Scan for the cell matching the given text and deliver its (X, Y) coordinate at center. 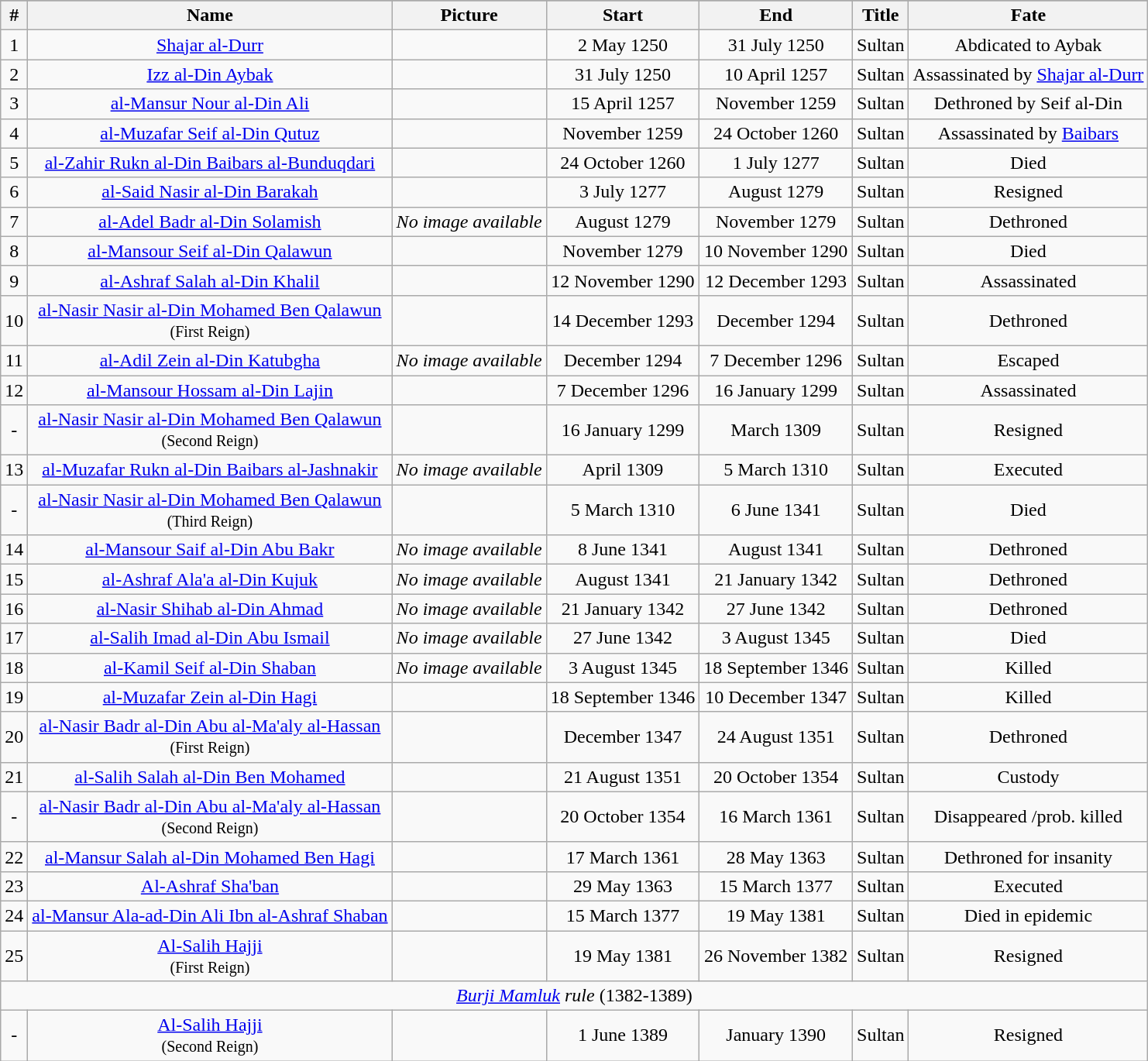
19 (14, 697)
al-Salih Imad al-Din Abu Ismail (210, 638)
Picture (469, 15)
Shajar al-Durr (210, 45)
15 April 1257 (623, 104)
Izz al-Din Aybak (210, 74)
al-Muzafar Seif al-Din Qutuz (210, 133)
4 (14, 133)
16 (14, 609)
al-Mansur Nour al-Din Ali (210, 104)
23 (14, 886)
Al-Salih Hajji(Second Reign) (210, 1036)
2 May 1250 (623, 45)
al-Nasir Nasir al-Din Mohamed Ben Qalawun(Second Reign) (210, 431)
16 March 1361 (776, 816)
22 (14, 857)
17 March 1361 (623, 857)
15 (14, 579)
29 May 1363 (623, 886)
10 (14, 321)
al-Adel Badr al-Din Solamish (210, 221)
1 (14, 45)
1 July 1277 (776, 163)
14 (14, 550)
Escaped (1029, 360)
17 (14, 638)
8 (14, 251)
Name (210, 15)
Al-Ashraf Sha'ban (210, 886)
5 (14, 163)
1 June 1389 (623, 1036)
12 December 1293 (776, 280)
al-Nasir Nasir al-Din Mohamed Ben Qalawun(Third Reign) (210, 510)
20 (14, 737)
10 December 1347 (776, 697)
6 June 1341 (776, 510)
10 April 1257 (776, 74)
# (14, 15)
25 (14, 956)
Burji Mamluk rule (1382-1389) (575, 996)
Start (623, 15)
al-Muzafar Zein al-Din Hagi (210, 697)
26 November 1382 (776, 956)
al-Ashraf Ala'a al-Din Kujuk (210, 579)
al-Mansour Hossam al-Din Lajin (210, 390)
Abdicated to Aybak (1029, 45)
al-Muzafar Rukn al-Din Baibars al-Jashnakir (210, 470)
3 July 1277 (623, 192)
Died in epidemic (1029, 915)
2 (14, 74)
6 (14, 192)
14 December 1293 (623, 321)
January 1390 (776, 1036)
10 November 1290 (776, 251)
18 (14, 668)
March 1309 (776, 431)
24 (14, 915)
Dethroned for insanity (1029, 857)
Assassinated by Shajar al-Durr (1029, 74)
al-Kamil Seif al-Din Shaban (210, 668)
al-Mansour Saif al-Din Abu Bakr (210, 550)
December 1347 (623, 737)
al-Ashraf Salah al-Din Khalil (210, 280)
al-Nasir Badr al-Din Abu al-Ma'aly al-Hassan(Second Reign) (210, 816)
Al-Salih Hajji(First Reign) (210, 956)
21 August 1351 (623, 777)
al-Zahir Rukn al-Din Baibars al-Bunduqdari (210, 163)
11 (14, 360)
12 (14, 390)
al-Mansour Seif al-Din Qalawun (210, 251)
Title (881, 15)
Disappeared /prob. killed (1029, 816)
13 (14, 470)
al-Nasir Shihab al-Din Ahmad (210, 609)
al-Adil Zein al-Din Katubgha (210, 360)
al-Said Nasir al-Din Barakah (210, 192)
28 May 1363 (776, 857)
9 (14, 280)
Assassinated by Baibars (1029, 133)
End (776, 15)
al-Mansur Ala-ad-Din Ali Ibn al-Ashraf Shaban (210, 915)
al-Mansur Salah al-Din Mohamed Ben Hagi (210, 857)
Dethroned by Seif al-Din (1029, 104)
8 June 1341 (623, 550)
21 (14, 777)
April 1309 (623, 470)
Custody (1029, 777)
3 (14, 104)
24 August 1351 (776, 737)
Fate (1029, 15)
al-Nasir Nasir al-Din Mohamed Ben Qalawun(First Reign) (210, 321)
12 November 1290 (623, 280)
al-Salih Salah al-Din Ben Mohamed (210, 777)
al-Nasir Badr al-Din Abu al-Ma'aly al-Hassan(First Reign) (210, 737)
7 (14, 221)
